Output the [X, Y] coordinate of the center of the cell containing the given text.  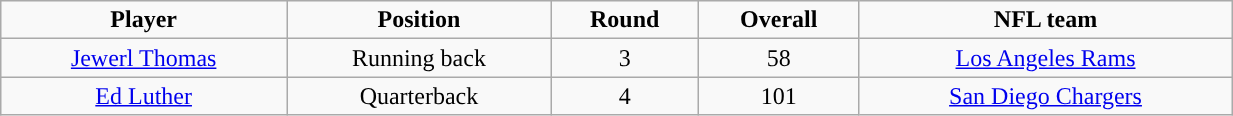
Round [624, 20]
NFL team [1045, 20]
101 [778, 96]
3 [624, 58]
Position [420, 20]
4 [624, 96]
Ed Luther [144, 96]
Quarterback [420, 96]
Jewerl Thomas [144, 58]
58 [778, 58]
Player [144, 20]
Los Angeles Rams [1045, 58]
Overall [778, 20]
Running back [420, 58]
San Diego Chargers [1045, 96]
